Extract the (x, y) coordinate from the center of the cell holding the provided text.  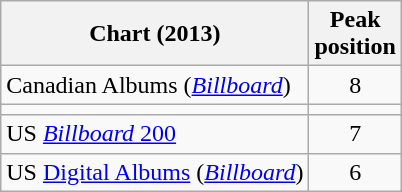
7 (355, 134)
Peakposition (355, 34)
Chart (2013) (155, 34)
6 (355, 172)
8 (355, 85)
US Billboard 200 (155, 134)
Canadian Albums (Billboard) (155, 85)
US Digital Albums (Billboard) (155, 172)
